For the text-containing cell, return its midpoint in [x, y] coordinate format. 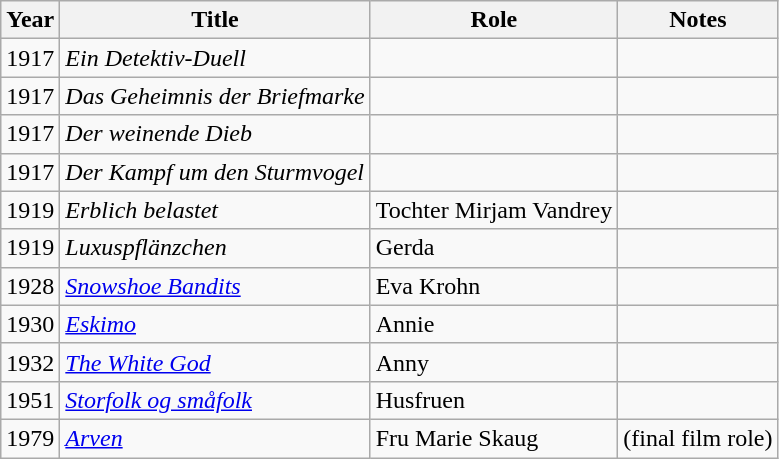
1928 [30, 286]
Husfruen [494, 400]
Tochter Mirjam Vandrey [494, 210]
Der weinende Dieb [215, 134]
Ein Detektiv-Duell [215, 58]
Arven [215, 438]
Anny [494, 362]
Year [30, 20]
Eskimo [215, 324]
Snowshoe Bandits [215, 286]
1979 [30, 438]
Erblich belastet [215, 210]
Title [215, 20]
Notes [698, 20]
Das Geheimnis der Briefmarke [215, 96]
1932 [30, 362]
Eva Krohn [494, 286]
Role [494, 20]
Fru Marie Skaug [494, 438]
1930 [30, 324]
The White God [215, 362]
Der Kampf um den Sturmvogel [215, 172]
Gerda [494, 248]
Annie [494, 324]
1951 [30, 400]
(final film role) [698, 438]
Luxuspflänzchen [215, 248]
Storfolk og småfolk [215, 400]
